Determine the (x, y) coordinate at the center of the cell enclosing the given text.  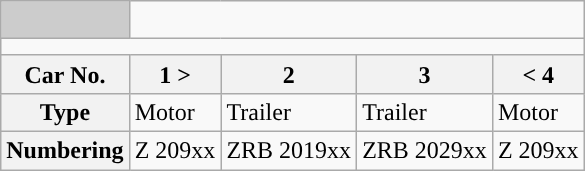
3 (425, 74)
< 4 (538, 74)
Car No. (65, 74)
ZRB 2019xx (289, 150)
ZRB 2029xx (425, 150)
Numbering (65, 150)
1 > (175, 74)
Type (65, 112)
2 (289, 74)
